From the cell containing the given text, extract its center point as (x, y) coordinate. 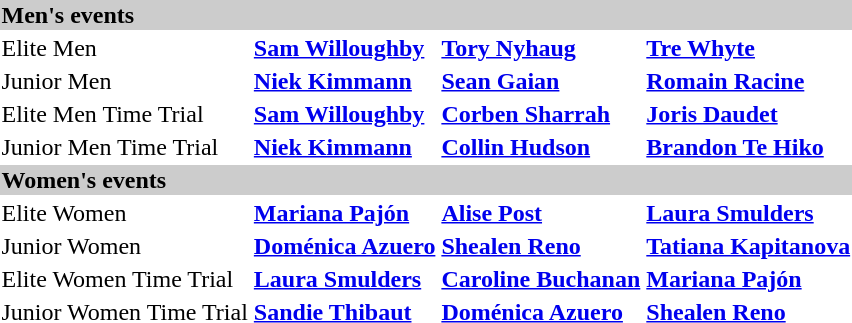
Tre Whyte (748, 48)
Junior Women (124, 246)
Junior Men (124, 81)
Corben Sharrah (541, 114)
Women's events (426, 180)
Elite Men (124, 48)
Tory Nyhaug (541, 48)
Elite Women (124, 213)
Junior Men Time Trial (124, 147)
Romain Racine (748, 81)
Tatiana Kapitanova (748, 246)
Alise Post (541, 213)
Sean Gaian (541, 81)
Joris Daudet (748, 114)
Men's events (426, 15)
Caroline Buchanan (541, 279)
Collin Hudson (541, 147)
Shealen Reno (541, 246)
Elite Women Time Trial (124, 279)
Elite Men Time Trial (124, 114)
Brandon Te Hiko (748, 147)
Doménica Azuero (344, 246)
